Return [x, y] of the center of cell containing provided text 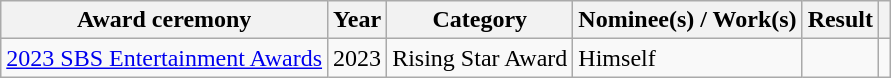
2023 [358, 58]
Year [358, 20]
Himself [688, 58]
Category [480, 20]
2023 SBS Entertainment Awards [164, 58]
Result [840, 20]
Rising Star Award [480, 58]
Nominee(s) / Work(s) [688, 20]
Award ceremony [164, 20]
